Capture the cell that displays the provided text and extract its [x, y] central coordinate. 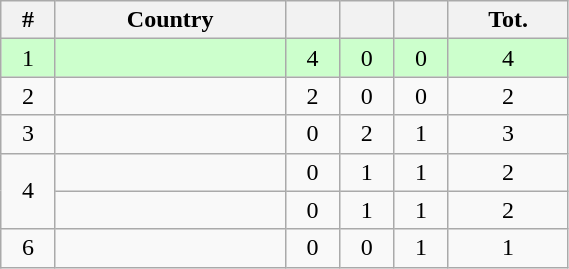
# [28, 20]
6 [28, 248]
Tot. [508, 20]
Country [170, 20]
